Find where the given text appears and provide that cell's center as [x, y] coordinate. 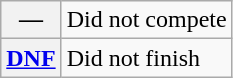
— [31, 20]
DNF [31, 58]
Did not compete [146, 20]
Did not finish [146, 58]
